Determine the (X, Y) coordinate at the center of the cell enclosing the given text.  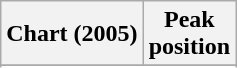
Chart (2005) (72, 34)
Peakposition (189, 34)
